Detect which cell encompasses the target text, then output its [X, Y] center coordinate. 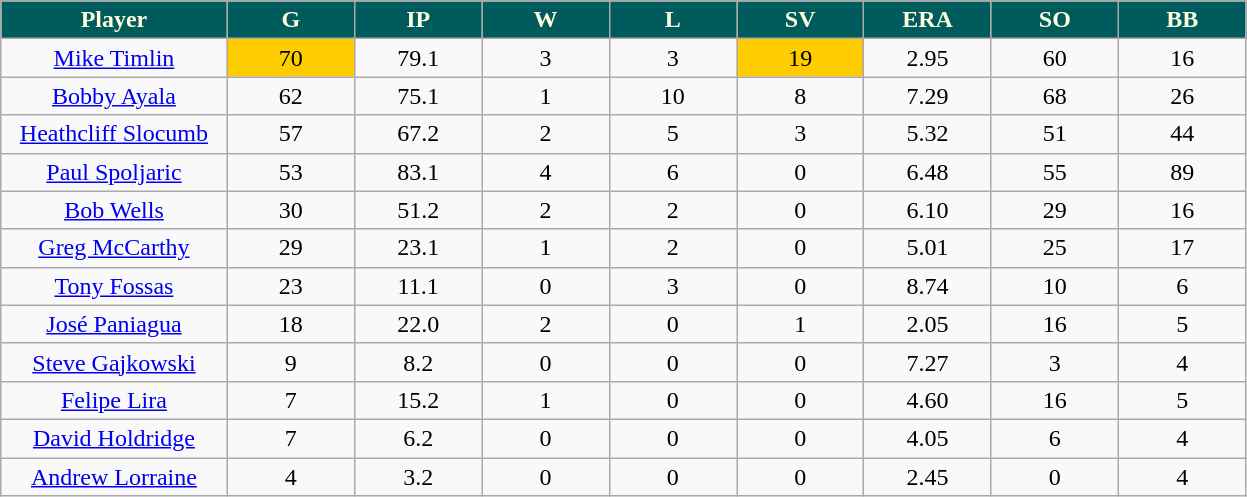
8 [800, 96]
2.05 [928, 324]
6.2 [418, 438]
79.1 [418, 58]
51.2 [418, 210]
62 [290, 96]
Greg McCarthy [114, 248]
53 [290, 172]
51 [1054, 134]
L [672, 20]
Felipe Lira [114, 400]
5.01 [928, 248]
W [546, 20]
75.1 [418, 96]
83.1 [418, 172]
4.05 [928, 438]
Mike Timlin [114, 58]
Paul Spoljaric [114, 172]
55 [1054, 172]
SO [1054, 20]
Steve Gajkowski [114, 362]
Bob Wells [114, 210]
23.1 [418, 248]
5.32 [928, 134]
BB [1183, 20]
44 [1183, 134]
8.74 [928, 286]
IP [418, 20]
G [290, 20]
89 [1183, 172]
David Holdridge [114, 438]
3.2 [418, 477]
15.2 [418, 400]
2.45 [928, 477]
11.1 [418, 286]
Andrew Lorraine [114, 477]
Heathcliff Slocumb [114, 134]
26 [1183, 96]
4.60 [928, 400]
57 [290, 134]
7.29 [928, 96]
18 [290, 324]
8.2 [418, 362]
70 [290, 58]
68 [1054, 96]
Bobby Ayala [114, 96]
17 [1183, 248]
7.27 [928, 362]
ERA [928, 20]
30 [290, 210]
22.0 [418, 324]
60 [1054, 58]
19 [800, 58]
SV [800, 20]
25 [1054, 248]
67.2 [418, 134]
Tony Fossas [114, 286]
6.10 [928, 210]
23 [290, 286]
9 [290, 362]
José Paniagua [114, 324]
6.48 [928, 172]
Player [114, 20]
2.95 [928, 58]
